Search for the cell housing the specified text and yield its [X, Y] center coordinate. 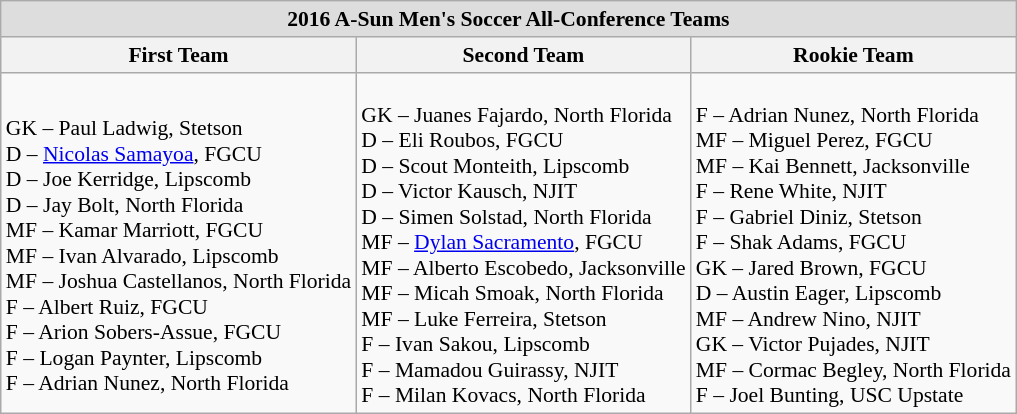
2016 A-Sun Men's Soccer All-Conference Teams [508, 19]
Rookie Team [854, 55]
Second Team [523, 55]
First Team [179, 55]
